Identify which cell holds the provided text, then report its [x, y] central coordinate. 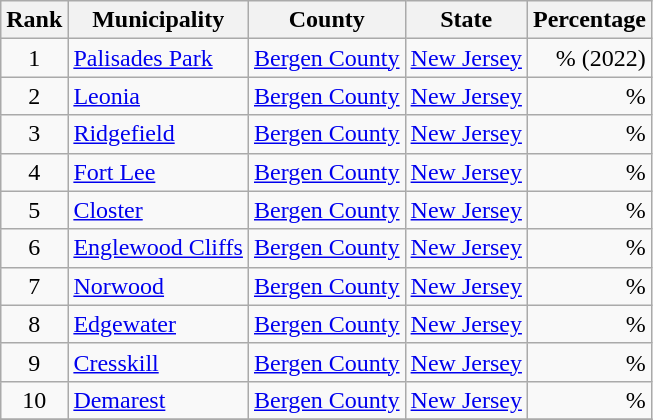
3 [34, 134]
Cresskill [158, 362]
Ridgefield [158, 134]
Fort Lee [158, 172]
Percentage [589, 20]
Palisades Park [158, 58]
Demarest [158, 400]
6 [34, 248]
Rank [34, 20]
5 [34, 210]
State [466, 20]
7 [34, 286]
2 [34, 96]
County [326, 20]
8 [34, 324]
1 [34, 58]
4 [34, 172]
Edgewater [158, 324]
10 [34, 400]
Leonia [158, 96]
Closter [158, 210]
Norwood [158, 286]
% (2022) [589, 58]
Englewood Cliffs [158, 248]
Municipality [158, 20]
9 [34, 362]
